Determine the [X, Y] coordinate at the center of the cell enclosing the given text.  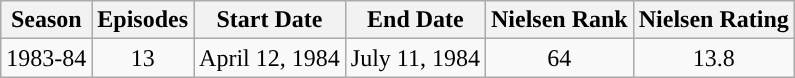
Episodes [143, 20]
Nielsen Rank [559, 20]
End Date [415, 20]
Nielsen Rating [714, 20]
1983-84 [46, 58]
Start Date [270, 20]
Season [46, 20]
July 11, 1984 [415, 58]
April 12, 1984 [270, 58]
13.8 [714, 58]
13 [143, 58]
64 [559, 58]
